For the text-containing cell, return its midpoint in [x, y] coordinate format. 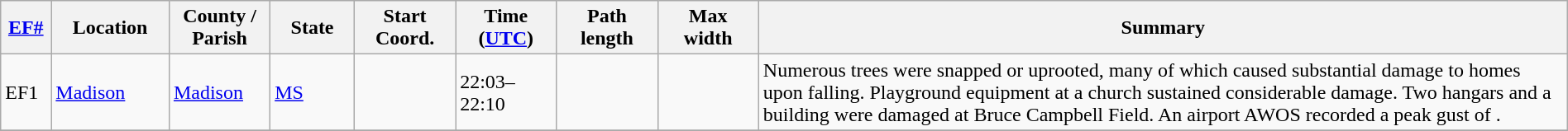
Location [111, 28]
Time (UTC) [506, 28]
Path length [607, 28]
County / Parish [219, 28]
EF1 [26, 92]
Summary [1163, 28]
EF# [26, 28]
State [313, 28]
Start Coord. [404, 28]
22:03–22:10 [506, 92]
Max width [708, 28]
MS [313, 92]
